Locate the cell with the specified text and output its (x, y) center coordinate. 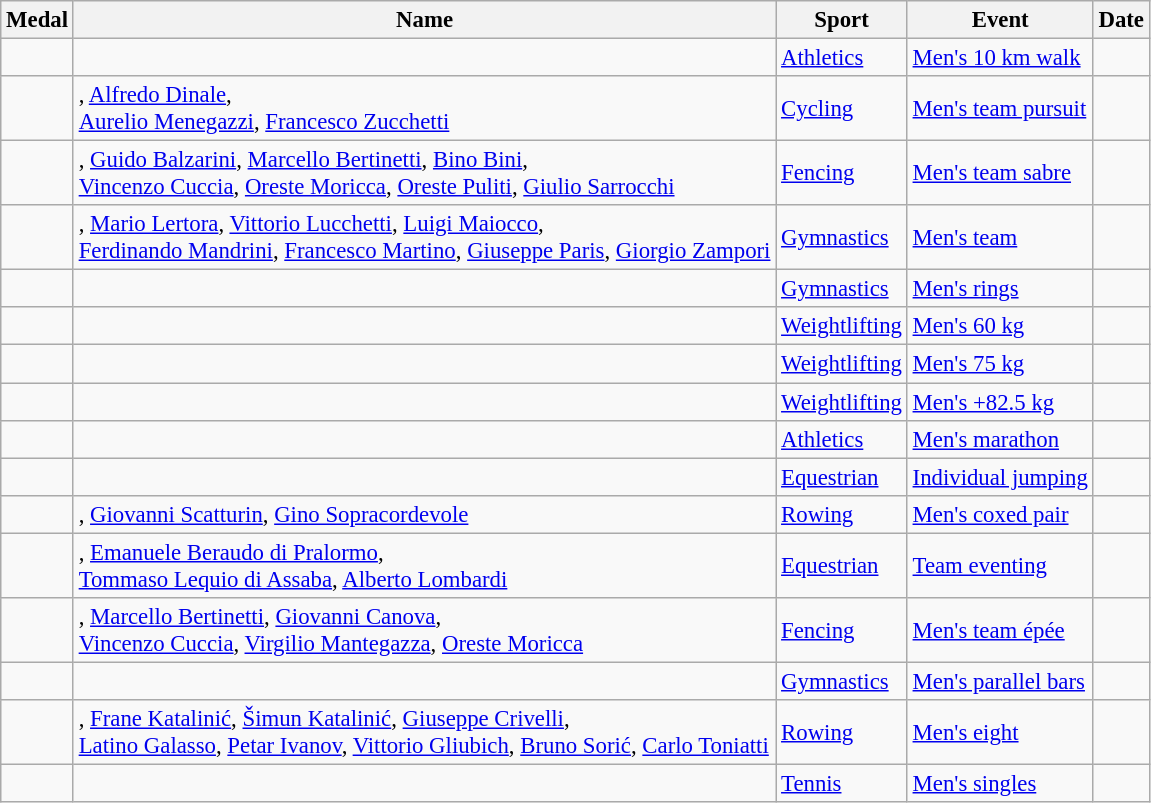
Men's 10 km walk (1000, 58)
, Giovanni Scatturin, Gino Sopracordevole (424, 514)
Men's singles (1000, 783)
Men's team épée (1000, 630)
, Mario Lertora, Vittorio Lucchetti, Luigi Maiocco,Ferdinando Mandrini, Francesco Martino, Giuseppe Paris, Giorgio Zampori (424, 238)
Men's marathon (1000, 439)
Name (424, 20)
Men's 60 kg (1000, 327)
Medal (38, 20)
Individual jumping (1000, 477)
Men's team sabre (1000, 174)
Men's 75 kg (1000, 364)
Team eventing (1000, 566)
Date (1121, 20)
Men's team pursuit (1000, 108)
Men's team (1000, 238)
Cycling (842, 108)
, Frane Katalinić, Šimun Katalinić, Giuseppe Crivelli,Latino Galasso, Petar Ivanov, Vittorio Gliubich, Bruno Sorić, Carlo Toniatti (424, 732)
Event (1000, 20)
Men's eight (1000, 732)
Sport (842, 20)
Men's rings (1000, 289)
, Emanuele Beraudo di Pralormo,Tommaso Lequio di Assaba, Alberto Lombardi (424, 566)
Men's coxed pair (1000, 514)
Men's +82.5 kg (1000, 402)
Men's parallel bars (1000, 681)
, Guido Balzarini, Marcello Bertinetti, Bino Bini,Vincenzo Cuccia, Oreste Moricca, Oreste Puliti, Giulio Sarrocchi (424, 174)
, Alfredo Dinale,Aurelio Menegazzi, Francesco Zucchetti (424, 108)
, Marcello Bertinetti, Giovanni Canova,Vincenzo Cuccia, Virgilio Mantegazza, Oreste Moricca (424, 630)
Tennis (842, 783)
